Find where the given text appears and provide that cell's center as (x, y) coordinate. 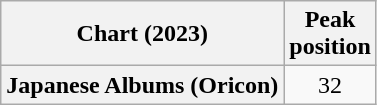
32 (330, 85)
Peakposition (330, 34)
Chart (2023) (142, 34)
Japanese Albums (Oricon) (142, 85)
